Search for the cell housing the specified text and yield its [x, y] center coordinate. 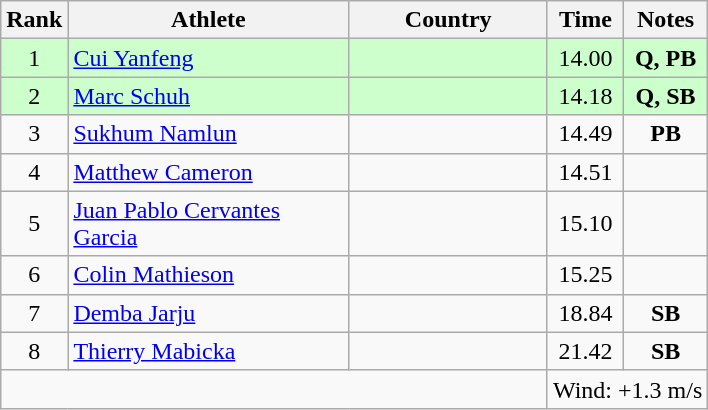
3 [34, 134]
14.18 [585, 96]
14.49 [585, 134]
8 [34, 351]
Thierry Mabicka [208, 351]
Demba Jarju [208, 313]
Cui Yanfeng [208, 58]
Colin Mathieson [208, 275]
Q, SB [665, 96]
Rank [34, 20]
15.10 [585, 224]
Q, PB [665, 58]
Juan Pablo Cervantes Garcia [208, 224]
4 [34, 172]
18.84 [585, 313]
2 [34, 96]
Time [585, 20]
5 [34, 224]
Country [448, 20]
Wind: +1.3 m/s [627, 389]
PB [665, 134]
Sukhum Namlun [208, 134]
7 [34, 313]
Marc Schuh [208, 96]
14.00 [585, 58]
Matthew Cameron [208, 172]
Notes [665, 20]
21.42 [585, 351]
6 [34, 275]
1 [34, 58]
15.25 [585, 275]
Athlete [208, 20]
14.51 [585, 172]
